Return (X, Y) of the center of cell containing provided text 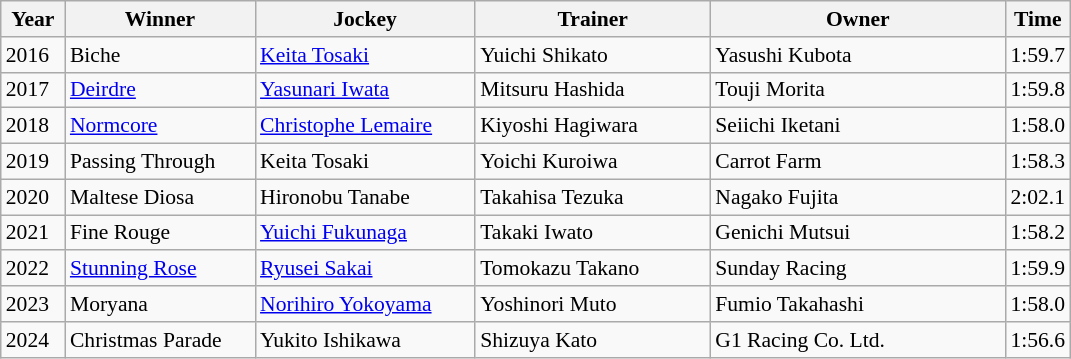
1:59.9 (1038, 269)
Year (33, 19)
1:59.7 (1038, 55)
1:59.8 (1038, 90)
Winner (160, 19)
Takaki Iwato (592, 233)
Moryana (160, 304)
2024 (33, 340)
Nagako Fujita (858, 197)
Time (1038, 19)
Christophe Lemaire (365, 126)
Tomokazu Takano (592, 269)
Yasunari Iwata (365, 90)
Yoichi Kuroiwa (592, 162)
Yasushi Kubota (858, 55)
Yoshinori Muto (592, 304)
Yuichi Shikato (592, 55)
Passing Through (160, 162)
Ryusei Sakai (365, 269)
Seiichi Iketani (858, 126)
Fine Rouge (160, 233)
Carrot Farm (858, 162)
Kiyoshi Hagiwara (592, 126)
Maltese Diosa (160, 197)
Christmas Parade (160, 340)
Owner (858, 19)
Stunning Rose (160, 269)
2020 (33, 197)
2022 (33, 269)
2018 (33, 126)
Genichi Mutsui (858, 233)
Deirdre (160, 90)
2017 (33, 90)
Yuichi Fukunaga (365, 233)
Fumio Takahashi (858, 304)
2021 (33, 233)
Sunday Racing (858, 269)
2:02.1 (1038, 197)
Shizuya Kato (592, 340)
Normcore (160, 126)
Hironobu Tanabe (365, 197)
Jockey (365, 19)
Touji Morita (858, 90)
G1 Racing Co. Ltd. (858, 340)
1:56.6 (1038, 340)
1:58.2 (1038, 233)
Biche (160, 55)
1:58.3 (1038, 162)
Yukito Ishikawa (365, 340)
2023 (33, 304)
2016 (33, 55)
Mitsuru Hashida (592, 90)
2019 (33, 162)
Trainer (592, 19)
Norihiro Yokoyama (365, 304)
Takahisa Tezuka (592, 197)
